Pinpoint the cell where the given text exists, returning its (x, y) midpoint coordinate. 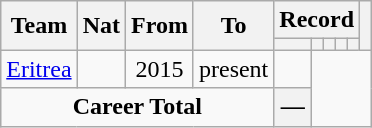
To (233, 26)
Nat (101, 26)
Career Total (138, 107)
Eritrea (39, 69)
Team (39, 26)
Record (317, 20)
2015 (160, 69)
From (160, 26)
present (233, 69)
— (293, 107)
